Pinpoint the cell where the given text exists, returning its (X, Y) midpoint coordinate. 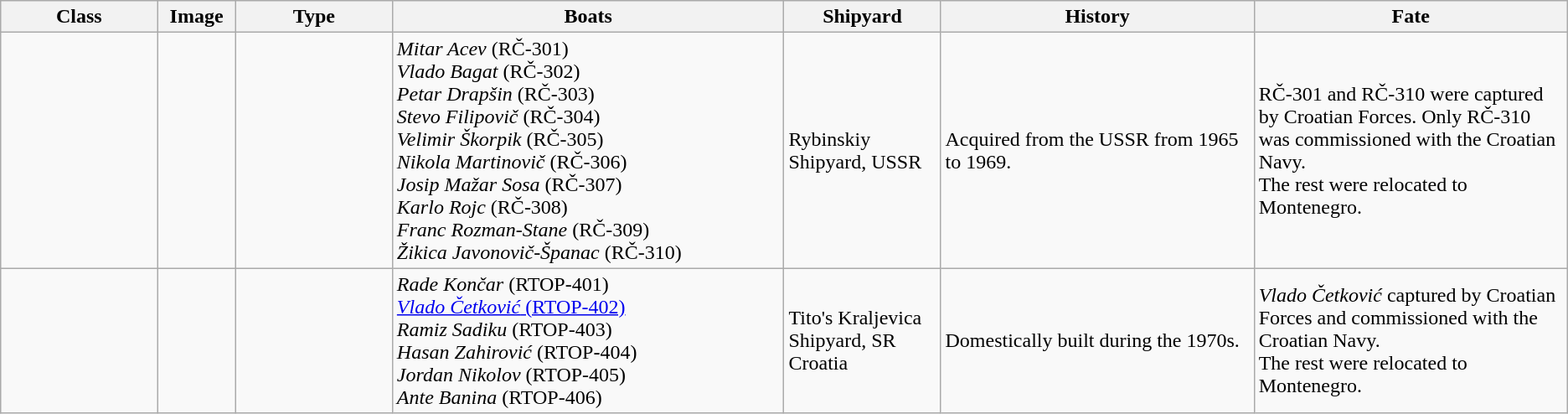
RČ-301 and RČ-310 were captured by Croatian Forces. Only RČ-310 was commissioned with the Croatian Navy.The rest were relocated to Montenegro. (1411, 151)
Domestically built during the 1970s. (1097, 340)
Vlado Četković captured by Croatian Forces and commissioned with the Croatian Navy.The rest were relocated to Montenegro. (1411, 340)
Rybinskiy Shipyard, USSR (863, 151)
Image (197, 17)
Shipyard (863, 17)
Tito's Kraljevica Shipyard, SR Croatia (863, 340)
History (1097, 17)
Type (313, 17)
Fate (1411, 17)
Class (79, 17)
Boats (588, 17)
Rade Končar (RTOP-401)Vlado Četković (RTOP-402)Ramiz Sadiku (RTOP-403)Hasan Zahirović (RTOP-404)Jordan Nikolov (RTOP-405)Ante Banina (RTOP-406) (588, 340)
Acquired from the USSR from 1965 to 1969. (1097, 151)
